Scan for the cell matching the given text and deliver its (x, y) coordinate at center. 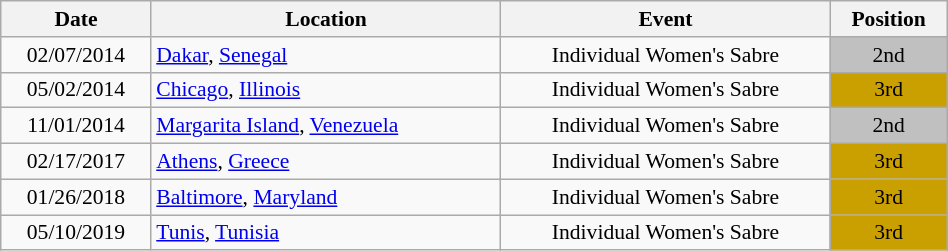
Event (666, 19)
01/26/2018 (76, 197)
05/02/2014 (76, 90)
Chicago, Illinois (326, 90)
02/17/2017 (76, 162)
Position (888, 19)
Dakar, Senegal (326, 55)
Date (76, 19)
Margarita Island, Venezuela (326, 126)
Baltimore, Maryland (326, 197)
05/10/2019 (76, 233)
Location (326, 19)
02/07/2014 (76, 55)
Tunis, Tunisia (326, 233)
Athens, Greece (326, 162)
11/01/2014 (76, 126)
